Detect which cell encompasses the target text, then output its (X, Y) center coordinate. 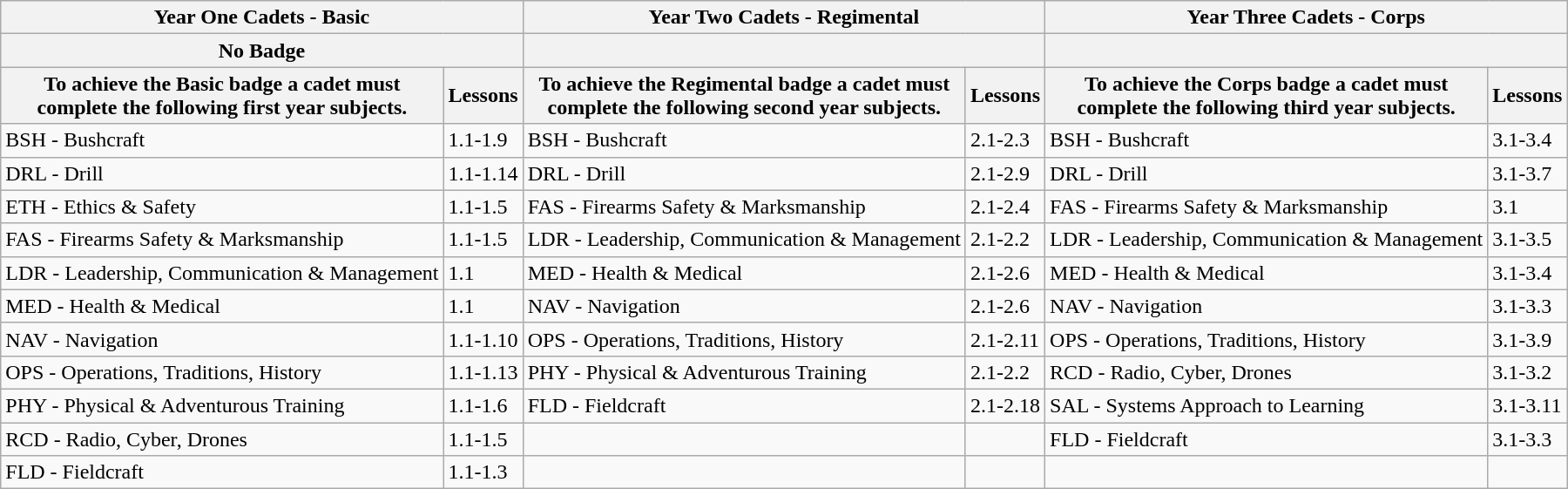
To achieve the Basic badge a cadet mustcomplete the following first year subjects. (222, 96)
3.1-3.7 (1528, 173)
To achieve the Regimental badge a cadet mustcomplete the following second year subjects. (744, 96)
1.1-1.9 (483, 140)
3.1-3.9 (1528, 339)
3.1 (1528, 207)
2.1-2.9 (1005, 173)
2.1-2.18 (1005, 405)
ETH - Ethics & Safety (222, 207)
1.1-1.3 (483, 472)
3.1-3.2 (1528, 372)
2.1-2.4 (1005, 207)
No Badge (261, 51)
2.1-2.3 (1005, 140)
Year Three Cadets - Corps (1307, 17)
1.1-1.13 (483, 372)
3.1-3.11 (1528, 405)
2.1-2.11 (1005, 339)
SAL - Systems Approach to Learning (1267, 405)
1.1-1.10 (483, 339)
1.1-1.14 (483, 173)
3.1-3.5 (1528, 240)
1.1-1.6 (483, 405)
Year One Cadets - Basic (261, 17)
Year Two Cadets - Regimental (784, 17)
To achieve the Corps badge a cadet mustcomplete the following third year subjects. (1267, 96)
